Extract the (x, y) coordinate from the center of the cell holding the provided text.  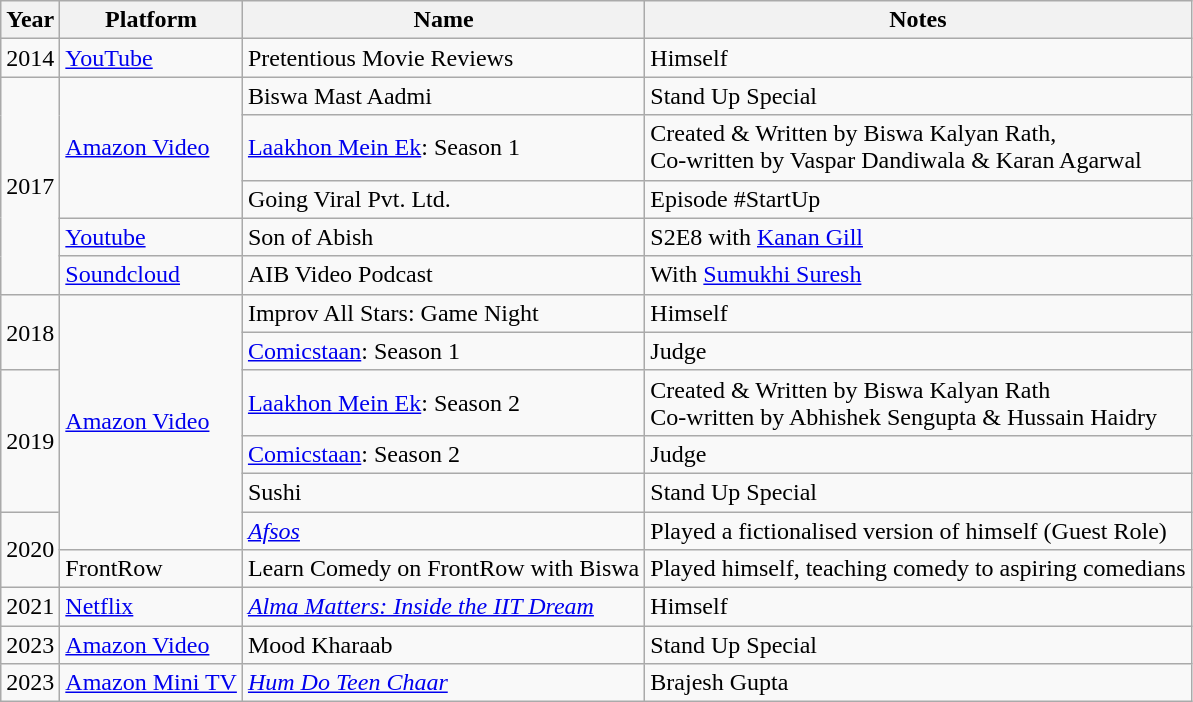
Hum Do Teen Chaar (443, 683)
2018 (30, 332)
Amazon Mini TV (152, 683)
2014 (30, 58)
AIB Video Podcast (443, 275)
Created & Written by Biswa Kalyan RathCo-written by Abhishek Sengupta & Hussain Haidry (918, 402)
Youtube (152, 237)
Played himself, teaching comedy to aspiring comedians (918, 569)
Biswa Mast Aadmi (443, 96)
Year (30, 20)
Soundcloud (152, 275)
2017 (30, 186)
Sushi (443, 492)
S2E8 with Kanan Gill (918, 237)
Played a fictionalised version of himself (Guest Role) (918, 531)
2021 (30, 607)
FrontRow (152, 569)
Going Viral Pvt. Ltd. (443, 199)
Son of Abish (443, 237)
Alma Matters: Inside the IIT Dream (443, 607)
Pretentious Movie Reviews (443, 58)
2019 (30, 440)
YouTube (152, 58)
Learn Comedy on FrontRow with Biswa (443, 569)
Episode #StartUp (918, 199)
Platform (152, 20)
Mood Kharaab (443, 645)
Brajesh Gupta (918, 683)
Laakhon Mein Ek: Season 2 (443, 402)
Created & Written by Biswa Kalyan Rath,Co-written by Vaspar Dandiwala & Karan Agarwal (918, 148)
Netflix (152, 607)
Afsos (443, 531)
Comicstaan: Season 2 (443, 454)
Notes (918, 20)
Improv All Stars: Game Night (443, 313)
2020 (30, 550)
With Sumukhi Suresh (918, 275)
Comicstaan: Season 1 (443, 351)
Laakhon Mein Ek: Season 1 (443, 148)
Name (443, 20)
